Return the [X, Y] coordinate for the center point of the cell that contains the specified text.  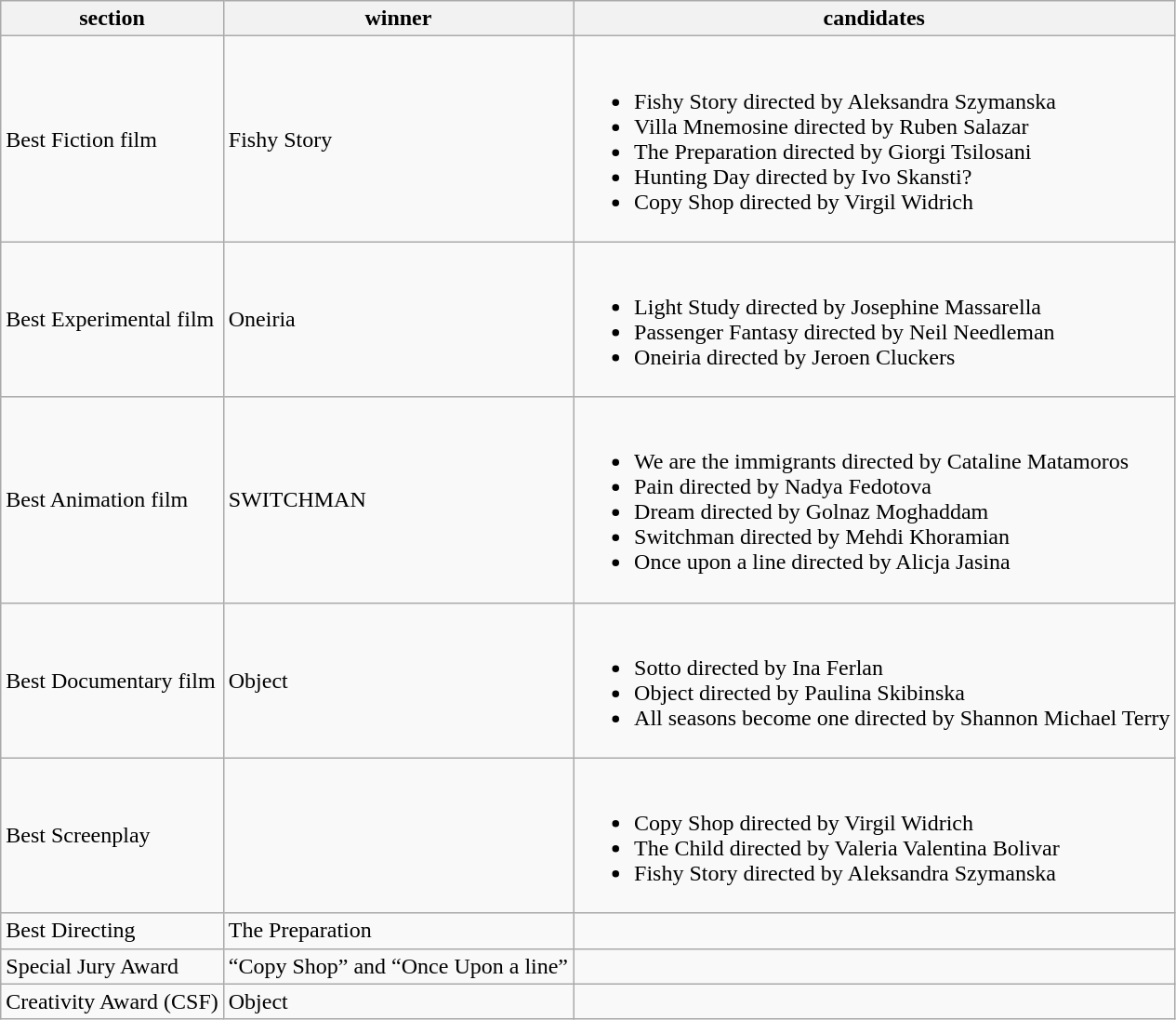
Best Fiction film [112, 139]
The Preparation [398, 931]
Best Screenplay [112, 835]
Light Study directed by Josephine MassarellaPassenger Fantasy directed by Neil NeedlemanOneiria directed by Jeroen Cluckers [874, 320]
candidates [874, 19]
Special Jury Award [112, 966]
Best Documentary film [112, 681]
Oneiria [398, 320]
winner [398, 19]
SWITCHMAN [398, 500]
Best Animation film [112, 500]
Fishy Story [398, 139]
section [112, 19]
“Copy Shop” and “Once Upon a line” [398, 966]
Creativity Award (CSF) [112, 1001]
Sotto directed by Ina FerlanObject directed by Paulina SkibinskaAll seasons become one directed by Shannon Michael Terry [874, 681]
Best Experimental film [112, 320]
Best Directing [112, 931]
Copy Shop directed by Virgil WidrichThe Child directed by Valeria Valentina BolivarFishy Story directed by Aleksandra Szymanska [874, 835]
